Return the (x, y) coordinate for the center point of the cell that contains the specified text.  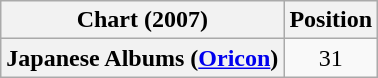
Position (331, 20)
31 (331, 58)
Chart (2007) (142, 20)
Japanese Albums (Oricon) (142, 58)
